Identify which cell holds the provided text, then report its [X, Y] central coordinate. 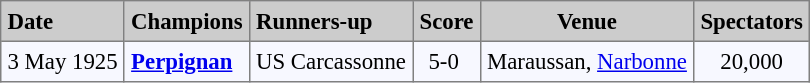
Spectators [752, 21]
Maraussan, Narbonne [586, 61]
5-0 [447, 61]
Date [63, 21]
Score [447, 21]
Runners-up [330, 21]
3 May 1925 [63, 61]
Venue [586, 21]
Champions [186, 21]
20,000 [752, 61]
Perpignan [186, 61]
US Carcassonne [330, 61]
